From the cell containing the given text, extract its center point as [x, y] coordinate. 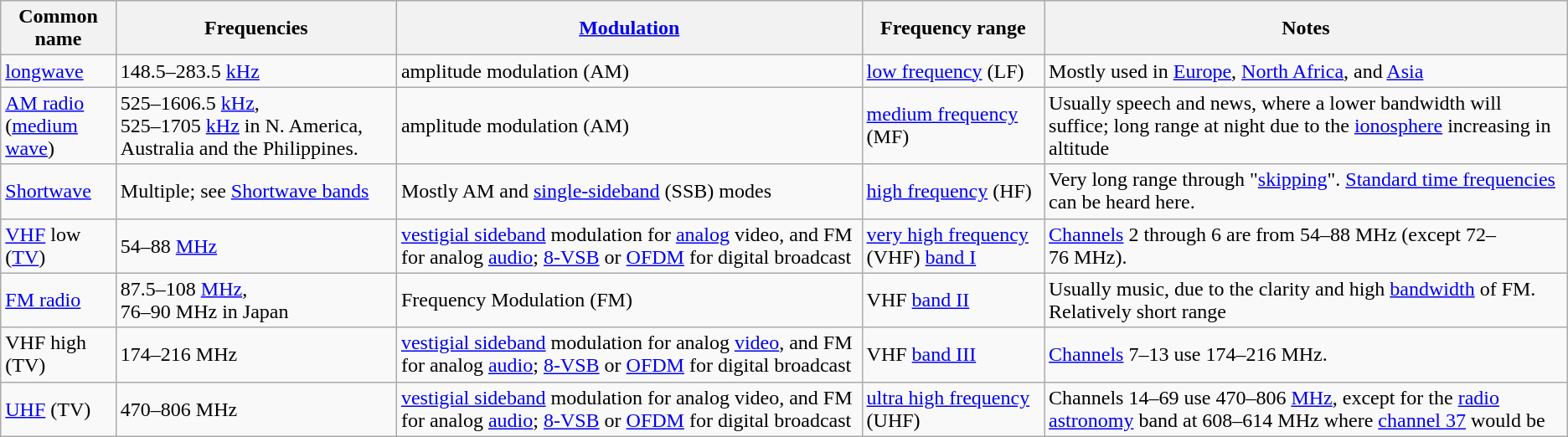
FM radio [59, 300]
longwave [59, 71]
ultra high frequency (UHF) [953, 409]
Channels 2 through 6 are from 54–88 MHz (except 72–76 MHz). [1307, 246]
Multiple; see Shortwave bands [256, 191]
470–806 MHz [256, 409]
VHF low (TV) [59, 246]
Frequencies [256, 28]
525–1606.5 kHz,525–1705 kHz in N. America, Australia and the Philippines. [256, 126]
UHF (TV) [59, 409]
174–216 MHz [256, 355]
high frequency (HF) [953, 191]
54–88 MHz [256, 246]
low frequency (LF) [953, 71]
87.5–108 MHz,76–90 MHz in Japan [256, 300]
Channels 14–69 use 470–806 MHz, except for the radio astronomy band at 608–614 MHz where channel 37 would be [1307, 409]
Shortwave [59, 191]
Frequency range [953, 28]
Mostly used in Europe, North Africa, and Asia [1307, 71]
Modulation [629, 28]
Channels 7–13 use 174–216 MHz. [1307, 355]
Notes [1307, 28]
very high frequency (VHF) band I [953, 246]
Very long range through "skipping". Standard time frequencies can be heard here. [1307, 191]
Frequency Modulation (FM) [629, 300]
AM radio(medium wave) [59, 126]
Mostly AM and single-sideband (SSB) modes [629, 191]
VHF band II [953, 300]
VHF high (TV) [59, 355]
VHF band III [953, 355]
148.5–283.5 kHz [256, 71]
Common name [59, 28]
Usually music, due to the clarity and high bandwidth of FM. Relatively short range [1307, 300]
medium frequency (MF) [953, 126]
Usually speech and news, where a lower bandwidth will suffice; long range at night due to the ionosphere increasing in altitude [1307, 126]
